Scan for the cell matching the given text and deliver its (x, y) coordinate at center. 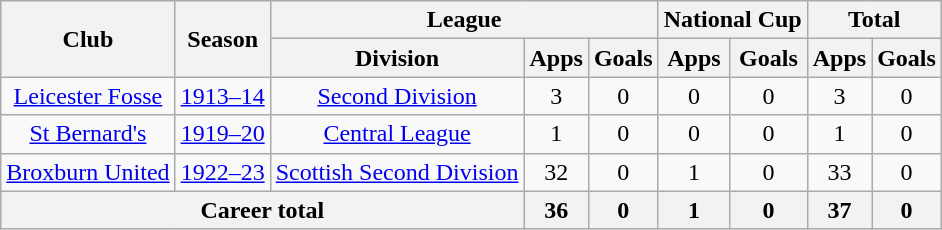
Leicester Fosse (88, 96)
Career total (262, 210)
1919–20 (222, 134)
37 (839, 210)
League (464, 20)
National Cup (732, 20)
Central League (397, 134)
Division (397, 58)
Total (874, 20)
St Bernard's (88, 134)
33 (839, 172)
Broxburn United (88, 172)
1922–23 (222, 172)
36 (556, 210)
Second Division (397, 96)
1913–14 (222, 96)
32 (556, 172)
Season (222, 39)
Scottish Second Division (397, 172)
Club (88, 39)
